Return [x, y] of the center of cell containing provided text 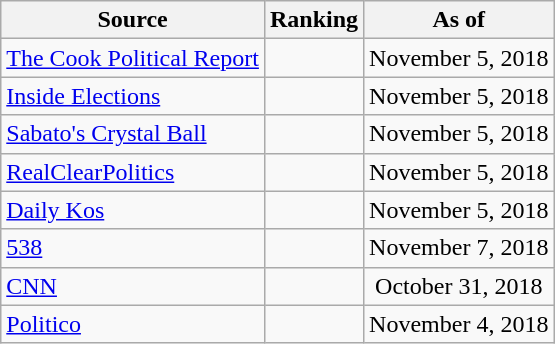
Daily Kos [133, 210]
Ranking [314, 20]
November 7, 2018 [459, 248]
November 4, 2018 [459, 324]
538 [133, 248]
October 31, 2018 [459, 286]
The Cook Political Report [133, 58]
Sabato's Crystal Ball [133, 134]
Politico [133, 324]
As of [459, 20]
Inside Elections [133, 96]
RealClearPolitics [133, 172]
Source [133, 20]
CNN [133, 286]
